Search for the cell housing the specified text and yield its [X, Y] center coordinate. 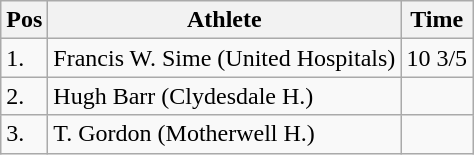
Francis W. Sime (United Hospitals) [224, 58]
1. [24, 58]
T. Gordon (Motherwell H.) [224, 134]
Hugh Barr (Clydesdale H.) [224, 96]
10 3/5 [437, 58]
Pos [24, 20]
2. [24, 96]
3. [24, 134]
Time [437, 20]
Athlete [224, 20]
